Pinpoint the cell where the given text exists, returning its [x, y] midpoint coordinate. 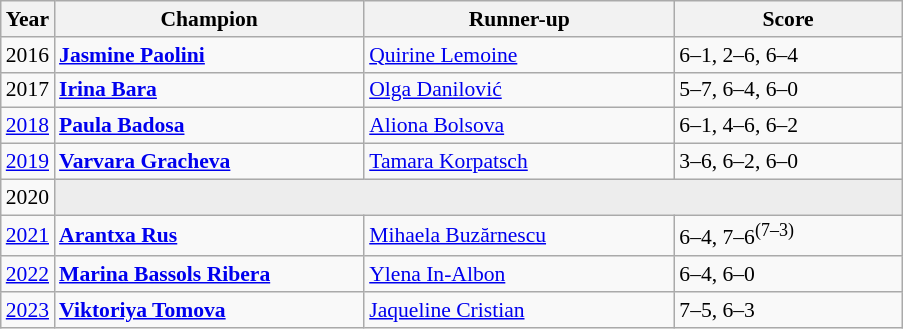
Score [788, 19]
Arantxa Rus [209, 236]
6–1, 4–6, 6–2 [788, 126]
Paula Badosa [209, 126]
Viktoriya Tomova [209, 310]
Champion [209, 19]
6–1, 2–6, 6–4 [788, 55]
Jasmine Paolini [209, 55]
2020 [28, 197]
2019 [28, 162]
Quirine Lemoine [519, 55]
6–4, 7–6(7–3) [788, 236]
Olga Danilović [519, 90]
Year [28, 19]
3–6, 6–2, 6–0 [788, 162]
Tamara Korpatsch [519, 162]
Marina Bassols Ribera [209, 274]
Ylena In-Albon [519, 274]
2023 [28, 310]
2017 [28, 90]
Irina Bara [209, 90]
2021 [28, 236]
2018 [28, 126]
2022 [28, 274]
Mihaela Buzărnescu [519, 236]
6–4, 6–0 [788, 274]
Aliona Bolsova [519, 126]
Varvara Gracheva [209, 162]
2016 [28, 55]
5–7, 6–4, 6–0 [788, 90]
7–5, 6–3 [788, 310]
Runner-up [519, 19]
Jaqueline Cristian [519, 310]
